Output the (x, y) coordinate of the center of the cell containing the given text.  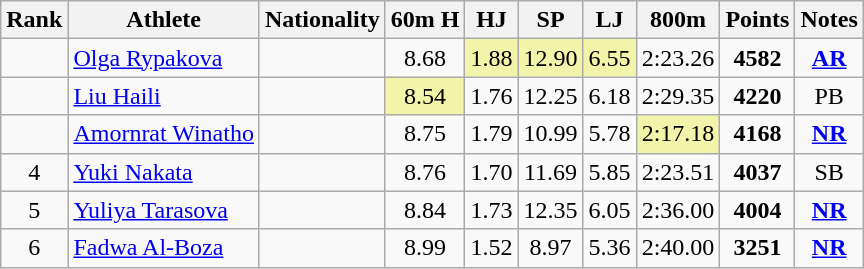
8.54 (425, 96)
10.99 (550, 134)
8.68 (425, 58)
LJ (610, 20)
12.35 (550, 210)
Points (758, 20)
Yuliya Tarasova (164, 210)
5.78 (610, 134)
6 (34, 248)
8.97 (550, 248)
8.84 (425, 210)
Olga Rypakova (164, 58)
Yuki Nakata (164, 172)
60m H (425, 20)
1.52 (492, 248)
4582 (758, 58)
8.76 (425, 172)
4168 (758, 134)
2:23.51 (678, 172)
800m (678, 20)
2:29.35 (678, 96)
5 (34, 210)
AR (829, 58)
1.76 (492, 96)
SP (550, 20)
12.90 (550, 58)
Amornrat Winatho (164, 134)
12.25 (550, 96)
Notes (829, 20)
8.75 (425, 134)
1.79 (492, 134)
Fadwa Al-Boza (164, 248)
1.70 (492, 172)
1.88 (492, 58)
Athlete (164, 20)
SB (829, 172)
Nationality (322, 20)
4037 (758, 172)
1.73 (492, 210)
8.99 (425, 248)
HJ (492, 20)
2:17.18 (678, 134)
6.55 (610, 58)
PB (829, 96)
5.36 (610, 248)
4220 (758, 96)
4 (34, 172)
11.69 (550, 172)
Liu Haili (164, 96)
5.85 (610, 172)
2:40.00 (678, 248)
3251 (758, 248)
6.18 (610, 96)
2:36.00 (678, 210)
4004 (758, 210)
6.05 (610, 210)
2:23.26 (678, 58)
Rank (34, 20)
